Provide the [X, Y] coordinate of the cell's center where the given text is located.  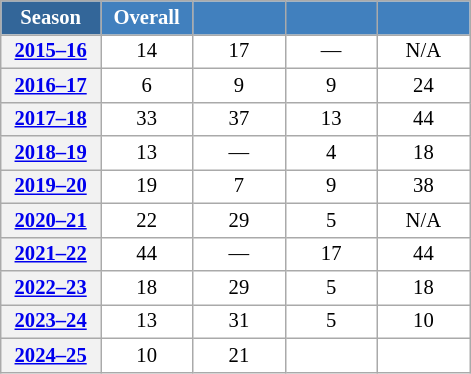
24 [423, 85]
22 [146, 220]
Overall [146, 17]
2021–22 [51, 254]
37 [239, 119]
31 [239, 321]
19 [146, 186]
Season [51, 17]
6 [146, 85]
2019–20 [51, 186]
38 [423, 186]
33 [146, 119]
2016–17 [51, 85]
14 [146, 51]
4 [331, 153]
2015–16 [51, 51]
2017–18 [51, 119]
2020–21 [51, 220]
2018–19 [51, 153]
7 [239, 186]
21 [239, 355]
2024–25 [51, 355]
2022–23 [51, 287]
2023–24 [51, 321]
